Capture the cell that displays the provided text and extract its [x, y] central coordinate. 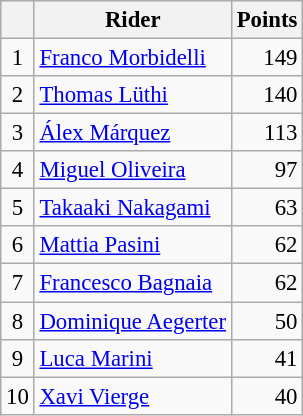
Franco Morbidelli [132, 58]
63 [266, 208]
2 [18, 95]
97 [266, 170]
Dominique Aegerter [132, 321]
Luca Marini [132, 358]
9 [18, 358]
50 [266, 321]
Rider [132, 20]
Álex Márquez [132, 133]
7 [18, 283]
40 [266, 396]
140 [266, 95]
Points [266, 20]
8 [18, 321]
Mattia Pasini [132, 245]
Takaaki Nakagami [132, 208]
4 [18, 170]
1 [18, 58]
149 [266, 58]
Francesco Bagnaia [132, 283]
41 [266, 358]
Miguel Oliveira [132, 170]
5 [18, 208]
6 [18, 245]
3 [18, 133]
Thomas Lüthi [132, 95]
Xavi Vierge [132, 396]
113 [266, 133]
10 [18, 396]
